Detect which cell encompasses the target text, then output its [x, y] center coordinate. 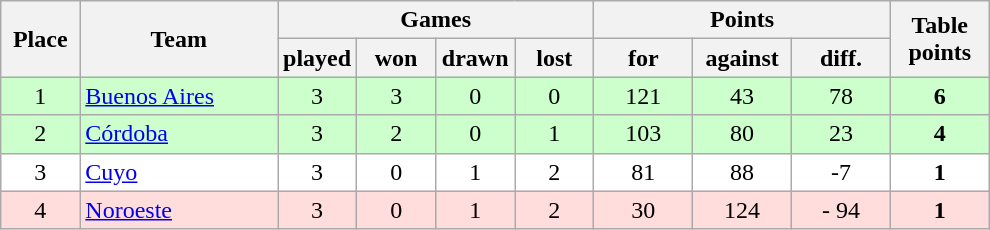
Córdoba [179, 134]
Place [40, 39]
Noroeste [179, 210]
43 [742, 96]
80 [742, 134]
88 [742, 172]
for [644, 58]
Buenos Aires [179, 96]
81 [644, 172]
lost [554, 58]
won [396, 58]
played [318, 58]
103 [644, 134]
diff. [842, 58]
23 [842, 134]
- 94 [842, 210]
Games [436, 20]
30 [644, 210]
78 [842, 96]
against [742, 58]
Team [179, 39]
124 [742, 210]
Points [742, 20]
-7 [842, 172]
121 [644, 96]
drawn [476, 58]
Tablepoints [940, 39]
6 [940, 96]
Cuyo [179, 172]
